Determine the (X, Y) coordinate at the center of the cell enclosing the given text.  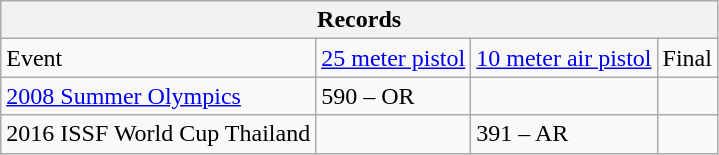
Final (687, 58)
25 meter pistol (394, 58)
10 meter air pistol (564, 58)
2008 Summer Olympics (158, 96)
Records (360, 20)
391 – AR (564, 134)
2016 ISSF World Cup Thailand (158, 134)
590 – OR (394, 96)
Event (158, 58)
